Find where the given text appears and provide that cell's center as [x, y] coordinate. 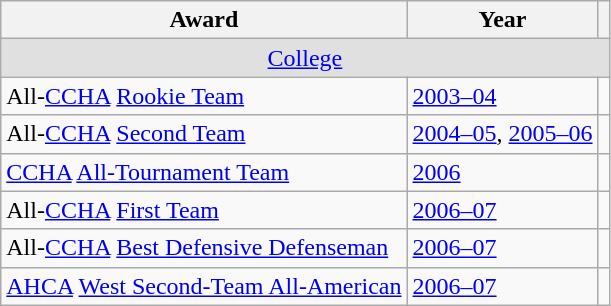
Year [502, 20]
2006 [502, 172]
All-CCHA First Team [204, 210]
CCHA All-Tournament Team [204, 172]
Award [204, 20]
All-CCHA Best Defensive Defenseman [204, 248]
2003–04 [502, 96]
AHCA West Second-Team All-American [204, 286]
College [305, 58]
All-CCHA Rookie Team [204, 96]
2004–05, 2005–06 [502, 134]
All-CCHA Second Team [204, 134]
